Provide the [X, Y] coordinate of the cell's center where the given text is located.  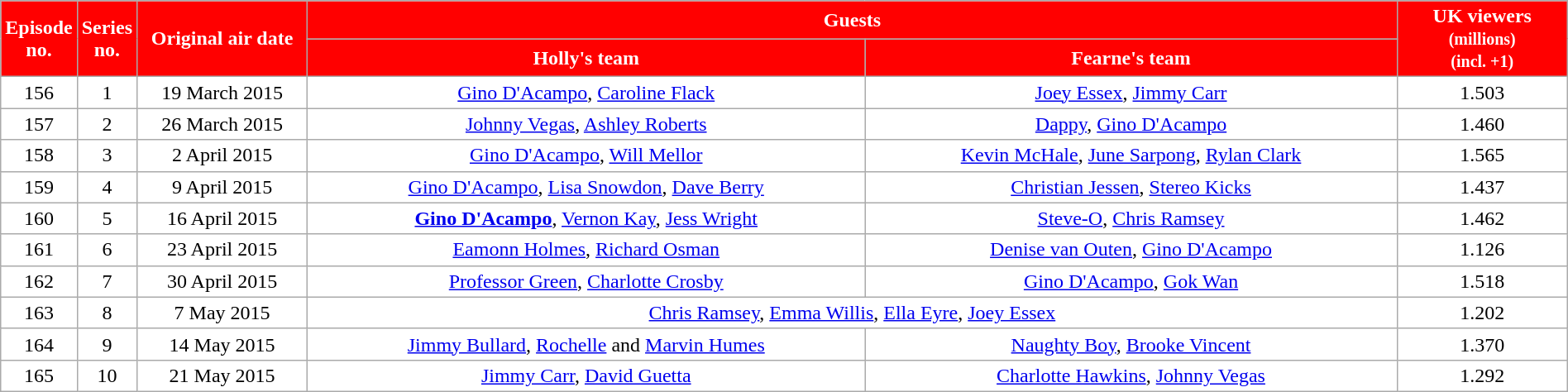
Naughty Boy, Brooke Vincent [1131, 344]
4 [107, 187]
Steve-O, Chris Ramsey [1131, 218]
Gino D'Acampo, Will Mellor [586, 155]
Seriesno. [107, 39]
9 [107, 344]
Joey Essex, Jimmy Carr [1131, 93]
Charlotte Hawkins, Johnny Vegas [1131, 375]
Fearne's team [1131, 58]
Holly's team [586, 58]
158 [39, 155]
Jimmy Carr, David Guetta [586, 375]
1.503 [1482, 93]
1.370 [1482, 344]
Gino D'Acampo, Caroline Flack [586, 93]
21 May 2015 [222, 375]
10 [107, 375]
1.462 [1482, 218]
14 May 2015 [222, 344]
1.460 [1482, 124]
7 May 2015 [222, 313]
Dappy, Gino D'Acampo [1131, 124]
Guests [853, 20]
Gino D'Acampo, Lisa Snowdon, Dave Berry [586, 187]
165 [39, 375]
Kevin McHale, June Sarpong, Rylan Clark [1131, 155]
Jimmy Bullard, Rochelle and Marvin Humes [586, 344]
Gino D'Acampo, Vernon Kay, Jess Wright [586, 218]
16 April 2015 [222, 218]
161 [39, 250]
19 March 2015 [222, 93]
156 [39, 93]
160 [39, 218]
8 [107, 313]
1.437 [1482, 187]
Johnny Vegas, Ashley Roberts [586, 124]
1.518 [1482, 281]
1.292 [1482, 375]
Professor Green, Charlotte Crosby [586, 281]
162 [39, 281]
Gino D'Acampo, Gok Wan [1131, 281]
Denise van Outen, Gino D'Acampo [1131, 250]
Eamonn Holmes, Richard Osman [586, 250]
26 March 2015 [222, 124]
Original air date [222, 39]
1 [107, 93]
2 April 2015 [222, 155]
1.126 [1482, 250]
7 [107, 281]
6 [107, 250]
2 [107, 124]
23 April 2015 [222, 250]
157 [39, 124]
3 [107, 155]
30 April 2015 [222, 281]
5 [107, 218]
1.565 [1482, 155]
164 [39, 344]
UK viewers (millions)(incl. +1) [1482, 39]
9 April 2015 [222, 187]
Episodeno. [39, 39]
163 [39, 313]
Christian Jessen, Stereo Kicks [1131, 187]
1.202 [1482, 313]
Chris Ramsey, Emma Willis, Ella Eyre, Joey Essex [853, 313]
159 [39, 187]
